Extract the [X, Y] coordinate from the center of the cell holding the provided text.  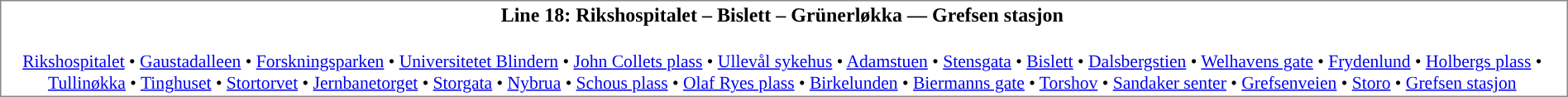
Line 18: Rikshospitalet – Bislett – Grünerløkka — Grefsen stasjon [782, 15]
